From the cell containing the given text, extract its center point as [X, Y] coordinate. 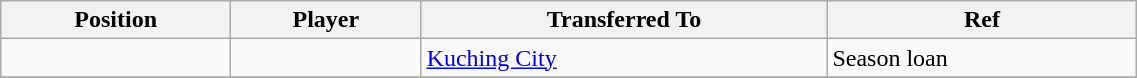
Transferred To [624, 20]
Ref [982, 20]
Kuching City [624, 58]
Player [326, 20]
Season loan [982, 58]
Position [116, 20]
